Locate the cell with the specified text and output its (x, y) center coordinate. 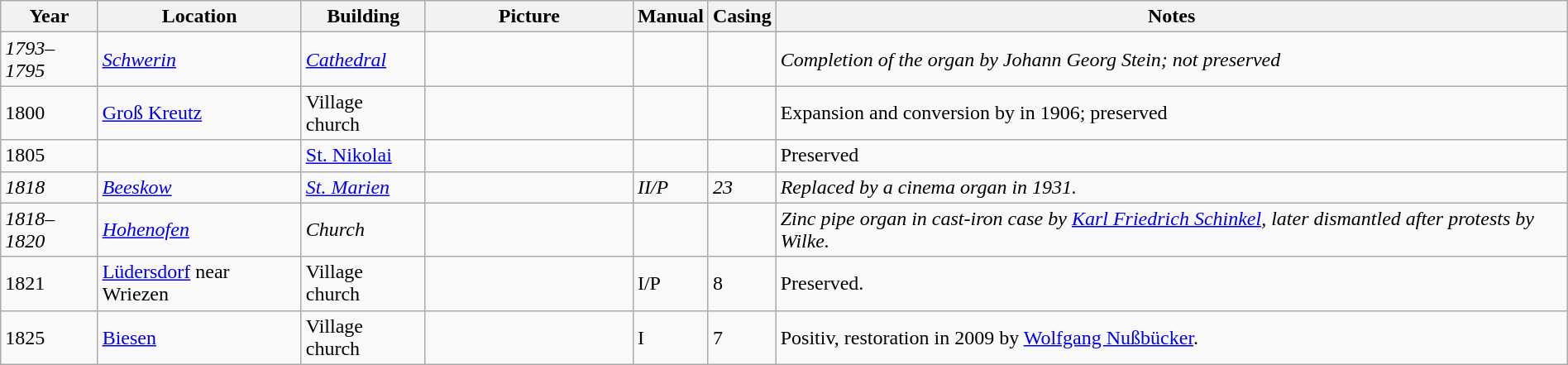
Preserved (1171, 156)
Casing (742, 17)
1800 (50, 113)
1818 (50, 187)
St. Nikolai (363, 156)
Zinc pipe organ in cast-iron case by Karl Friedrich Schinkel, later dismantled after protests by Wilke. (1171, 230)
1821 (50, 283)
Groß Kreutz (199, 113)
St. Marien (363, 187)
Preserved. (1171, 283)
Cathedral (363, 60)
Expansion and conversion by in 1906; preserved (1171, 113)
Notes (1171, 17)
Church (363, 230)
Schwerin (199, 60)
23 (742, 187)
1805 (50, 156)
1818–1820 (50, 230)
Biesen (199, 338)
Lüdersdorf near Wriezen (199, 283)
Location (199, 17)
II/P (670, 187)
Manual (670, 17)
7 (742, 338)
Beeskow (199, 187)
I (670, 338)
I/P (670, 283)
Picture (529, 17)
Building (363, 17)
Year (50, 17)
Completion of the organ by Johann Georg Stein; not preserved (1171, 60)
1793–1795 (50, 60)
1825 (50, 338)
Positiv, restoration in 2009 by Wolfgang Nußbücker. (1171, 338)
Replaced by a cinema organ in 1931. (1171, 187)
Hohenofen (199, 230)
8 (742, 283)
